Return the [x, y] coordinate for the center point of the cell that contains the specified text.  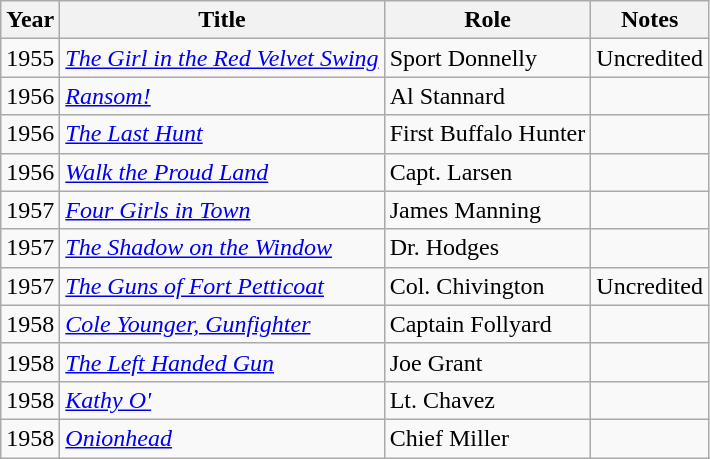
Cole Younger, Gunfighter [222, 324]
Kathy O' [222, 400]
Notes [650, 20]
Walk the Proud Land [222, 172]
Joe Grant [488, 362]
Role [488, 20]
Al Stannard [488, 96]
The Last Hunt [222, 134]
Col. Chivington [488, 286]
Four Girls in Town [222, 210]
The Left Handed Gun [222, 362]
James Manning [488, 210]
The Guns of Fort Petticoat [222, 286]
Year [30, 20]
First Buffalo Hunter [488, 134]
The Girl in the Red Velvet Swing [222, 58]
Ransom! [222, 96]
Sport Donnelly [488, 58]
Lt. Chavez [488, 400]
Onionhead [222, 438]
1955 [30, 58]
Dr. Hodges [488, 248]
Chief Miller [488, 438]
The Shadow on the Window [222, 248]
Captain Follyard [488, 324]
Capt. Larsen [488, 172]
Title [222, 20]
